Output the [X, Y] coordinate of the center of the cell containing the given text.  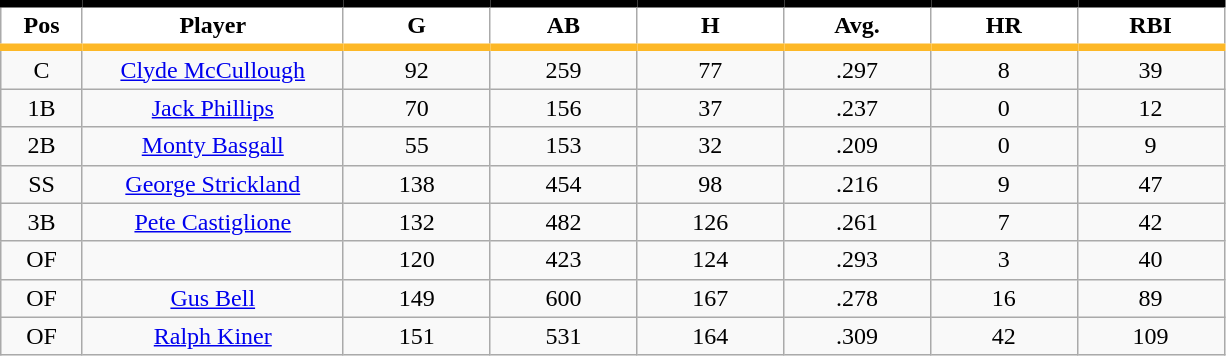
.216 [858, 184]
Clyde McCullough [212, 68]
Ralph Kiner [212, 336]
40 [1150, 260]
Pete Castiglione [212, 222]
AB [564, 26]
167 [710, 298]
92 [416, 68]
1B [42, 108]
.261 [858, 222]
259 [564, 68]
156 [564, 108]
.293 [858, 260]
109 [1150, 336]
Gus Bell [212, 298]
39 [1150, 68]
482 [564, 222]
.278 [858, 298]
Monty Basgall [212, 146]
George Strickland [212, 184]
C [42, 68]
.297 [858, 68]
G [416, 26]
77 [710, 68]
138 [416, 184]
98 [710, 184]
2B [42, 146]
Pos [42, 26]
.237 [858, 108]
Player [212, 26]
70 [416, 108]
47 [1150, 184]
12 [1150, 108]
Avg. [858, 26]
120 [416, 260]
RBI [1150, 26]
HR [1004, 26]
Jack Phillips [212, 108]
32 [710, 146]
531 [564, 336]
149 [416, 298]
7 [1004, 222]
H [710, 26]
600 [564, 298]
454 [564, 184]
423 [564, 260]
.309 [858, 336]
132 [416, 222]
89 [1150, 298]
124 [710, 260]
55 [416, 146]
37 [710, 108]
SS [42, 184]
126 [710, 222]
3 [1004, 260]
.209 [858, 146]
3B [42, 222]
164 [710, 336]
8 [1004, 68]
153 [564, 146]
16 [1004, 298]
151 [416, 336]
